Return [x, y] of the center of cell containing provided text 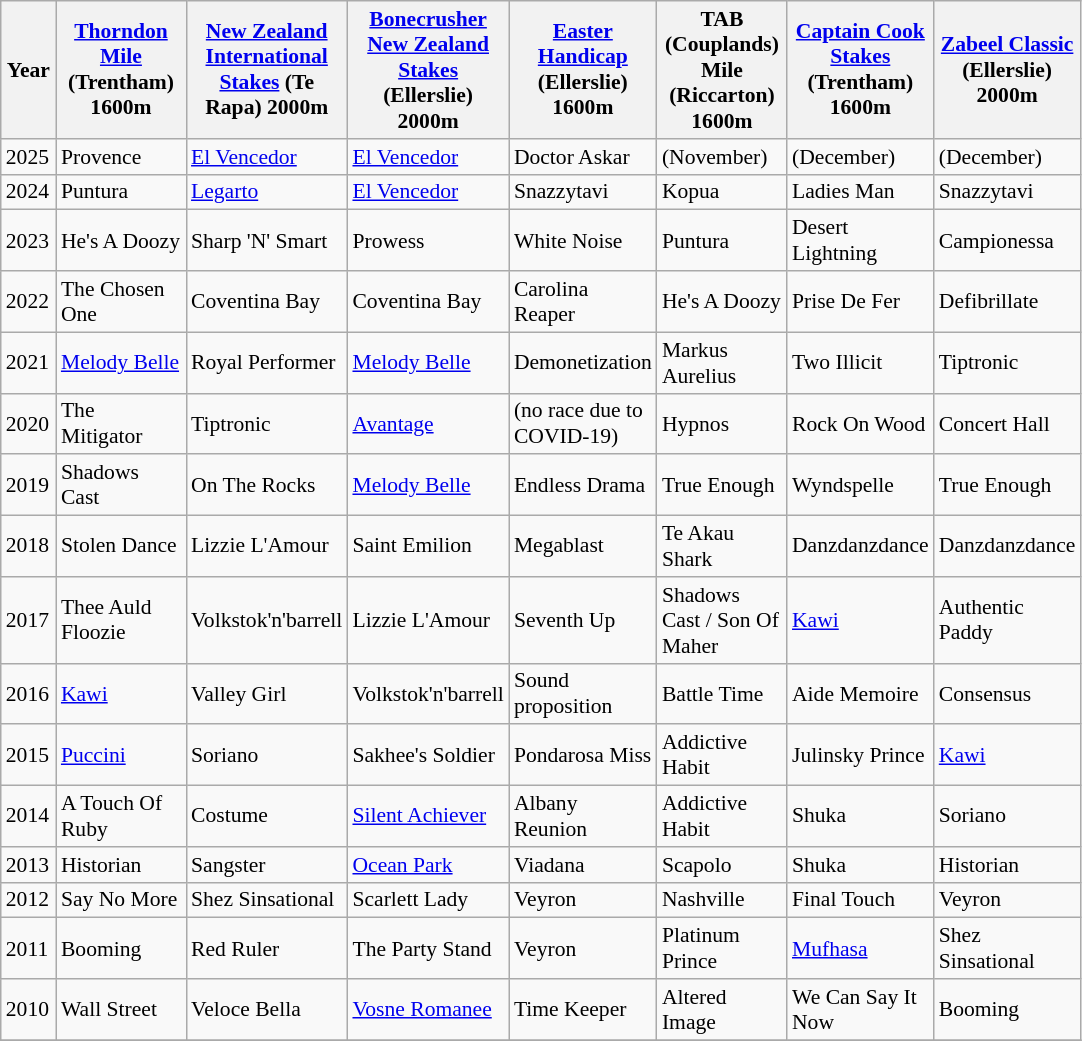
Albany Reunion [583, 816]
Year [28, 70]
Wall Street [121, 1010]
Defibrillate [1008, 302]
Veloce Bella [266, 1010]
Nashville [722, 900]
Wyndspelle [860, 486]
Legarto [266, 192]
Provence [121, 157]
Two Illicit [860, 362]
(November) [722, 157]
Pondarosa Miss [583, 756]
Shadows Cast [121, 486]
Silent Achiever [428, 816]
2021 [28, 362]
Scarlett Lady [428, 900]
Saint Emilion [428, 546]
The Chosen One [121, 302]
Sound proposition [583, 694]
Scapolo [722, 865]
Mufhasa [860, 948]
Hypnos [722, 424]
Sakhee's Soldier [428, 756]
2017 [28, 620]
Shadows Cast / Son Of Maher [722, 620]
New Zealand International Stakes (Te Rapa) 2000m [266, 70]
Battle Time [722, 694]
Red Ruler [266, 948]
Valley Girl [266, 694]
Final Touch [860, 900]
Ladies Man [860, 192]
Altered Image [722, 1010]
We Can Say It Now [860, 1010]
Puccini [121, 756]
Sangster [266, 865]
2015 [28, 756]
Easter Handicap (Ellerslie) 1600m [583, 70]
Prowess [428, 240]
Platinum Prince [722, 948]
Julinsky Prince [860, 756]
Captain Cook Stakes (Trentham) 1600m [860, 70]
Ocean Park [428, 865]
Costume [266, 816]
2025 [28, 157]
2014 [28, 816]
2023 [28, 240]
Demonetization [583, 362]
Aide Memoire [860, 694]
Thorndon Mile (Trentham) 1600m [121, 70]
Time Keeper [583, 1010]
2012 [28, 900]
TAB (Couplands) Mile (Riccarton) 1600m [722, 70]
Doctor Askar [583, 157]
Zabeel Classic (Ellerslie) 2000m [1008, 70]
2013 [28, 865]
Markus Aurelius [722, 362]
The Mitigator [121, 424]
2011 [28, 948]
2018 [28, 546]
Vosne Romanee [428, 1010]
Stolen Dance [121, 546]
Avantage [428, 424]
Kopua [722, 192]
Te Akau Shark [722, 546]
Royal Performer [266, 362]
Bonecrusher New Zealand Stakes (Ellerslie) 2000m [428, 70]
2022 [28, 302]
On The Rocks [266, 486]
Megablast [583, 546]
Campionessa [1008, 240]
Desert Lightning [860, 240]
Say No More [121, 900]
Rock On Wood [860, 424]
Prise De Fer [860, 302]
Endless Drama [583, 486]
Authentic Paddy [1008, 620]
2016 [28, 694]
(no race due to COVID-19) [583, 424]
Thee Auld Floozie [121, 620]
Consensus [1008, 694]
Carolina Reaper [583, 302]
Seventh Up [583, 620]
Sharp 'N' Smart [266, 240]
2019 [28, 486]
Concert Hall [1008, 424]
Viadana [583, 865]
2020 [28, 424]
White Noise [583, 240]
The Party Stand [428, 948]
2024 [28, 192]
2010 [28, 1010]
A Touch Of Ruby [121, 816]
